From the cell containing the given text, extract its center point as (X, Y) coordinate. 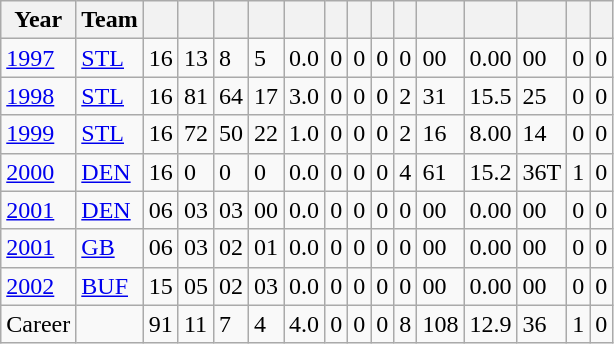
17 (266, 96)
12.9 (490, 324)
1999 (38, 134)
36T (542, 172)
1998 (38, 96)
1.0 (304, 134)
91 (160, 324)
01 (266, 248)
GB (110, 248)
61 (440, 172)
2002 (38, 286)
36 (542, 324)
15.2 (490, 172)
15 (160, 286)
Year (38, 20)
108 (440, 324)
5 (266, 58)
BUF (110, 286)
72 (196, 134)
50 (230, 134)
Team (110, 20)
13 (196, 58)
Career (38, 324)
2000 (38, 172)
25 (542, 96)
05 (196, 286)
8.00 (490, 134)
11 (196, 324)
1997 (38, 58)
3.0 (304, 96)
81 (196, 96)
22 (266, 134)
64 (230, 96)
14 (542, 134)
15.5 (490, 96)
4.0 (304, 324)
31 (440, 96)
7 (230, 324)
